Determine the (X, Y) coordinate at the center of the cell enclosing the given text.  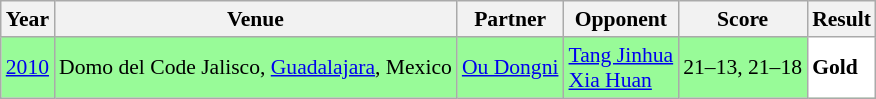
Year (28, 19)
Venue (256, 19)
Domo del Code Jalisco, Guadalajara, Mexico (256, 68)
Partner (510, 19)
2010 (28, 68)
Gold (842, 68)
Opponent (620, 19)
Result (842, 19)
Score (742, 19)
Ou Dongni (510, 68)
Tang Jinhua Xia Huan (620, 68)
21–13, 21–18 (742, 68)
